Locate the cell with the specified text and output its (X, Y) center coordinate. 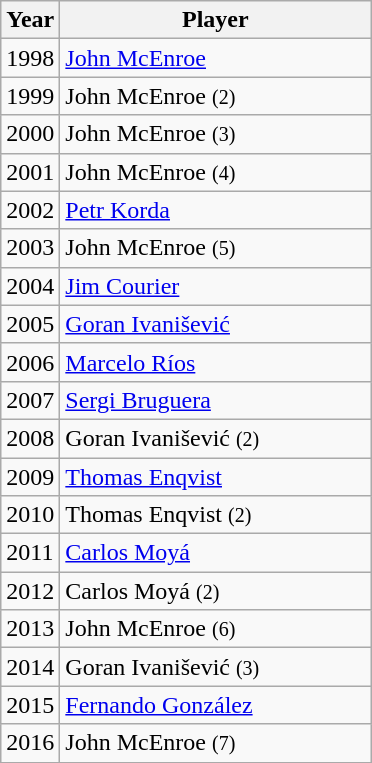
Carlos Moyá (216, 553)
Goran Ivanišević (3) (216, 667)
Thomas Enqvist (216, 477)
Jim Courier (216, 286)
John McEnroe (5) (216, 248)
Fernando González (216, 705)
2006 (30, 362)
2002 (30, 210)
Thomas Enqvist (2) (216, 515)
2014 (30, 667)
John McEnroe (4) (216, 172)
2012 (30, 591)
1998 (30, 58)
2011 (30, 553)
Player (216, 20)
2004 (30, 286)
2007 (30, 400)
John McEnroe (6) (216, 629)
2016 (30, 743)
2015 (30, 705)
John McEnroe (216, 58)
John McEnroe (2) (216, 96)
Goran Ivanišević (216, 324)
2000 (30, 134)
2001 (30, 172)
Goran Ivanišević (2) (216, 438)
2010 (30, 515)
Petr Korda (216, 210)
2013 (30, 629)
Year (30, 20)
2005 (30, 324)
2009 (30, 477)
2003 (30, 248)
2008 (30, 438)
Sergi Bruguera (216, 400)
John McEnroe (3) (216, 134)
John McEnroe (7) (216, 743)
1999 (30, 96)
Marcelo Ríos (216, 362)
Carlos Moyá (2) (216, 591)
